Pinpoint the cell where the given text exists, returning its [X, Y] midpoint coordinate. 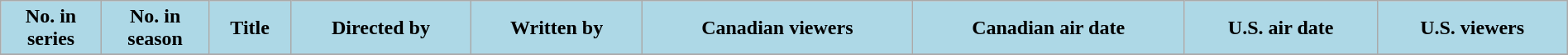
Canadian air date [1049, 28]
No. inseason [155, 28]
Title [250, 28]
Canadian viewers [777, 28]
Written by [557, 28]
U.S. viewers [1472, 28]
Directed by [380, 28]
No. inseries [51, 28]
U.S. air date [1280, 28]
